Return (x, y) of the center of cell containing provided text 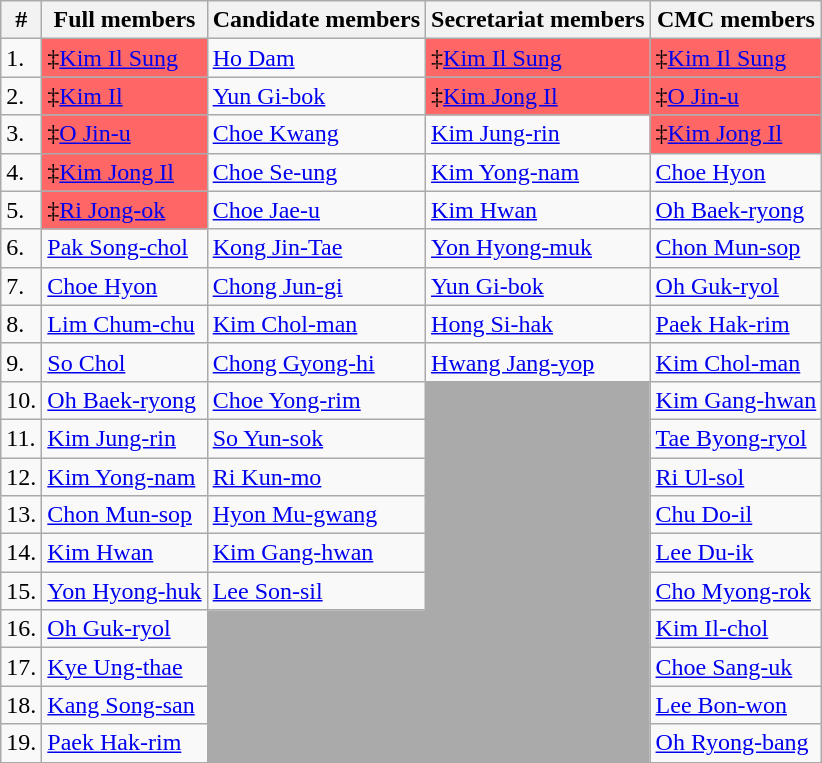
Chu Do-il (736, 515)
15. (22, 591)
Choe Yong-rim (316, 400)
Kim Il-chol (736, 629)
16. (22, 629)
Hong Si-hak (538, 324)
6. (22, 248)
Choe Sang-uk (736, 667)
Chong Gyong-hi (316, 362)
# (22, 20)
Choe Jae-u (316, 210)
Kang Song-san (124, 705)
4. (22, 172)
Ri Kun-mo (316, 477)
Yon Hyong-huk (124, 591)
Oh Ryong-bang (736, 743)
11. (22, 438)
13. (22, 515)
Chong Jun-gi (316, 286)
Pak Song-chol (124, 248)
Ri Ul-sol (736, 477)
Lee Bon-won (736, 705)
8. (22, 324)
Lee Son-sil (316, 591)
Lee Du-ik (736, 553)
5. (22, 210)
17. (22, 667)
So Chol (124, 362)
Cho Myong-rok (736, 591)
19. (22, 743)
Yon Hyong-muk (538, 248)
Kong Jin-Tae (316, 248)
‡Ri Jong-ok (124, 210)
Lim Chum-chu (124, 324)
Full members (124, 20)
Kye Ung-thae (124, 667)
Tae Byong-ryol (736, 438)
CMC members (736, 20)
Hwang Jang-yop (538, 362)
Choe Kwang (316, 134)
Candidate members (316, 20)
9. (22, 362)
So Yun-sok (316, 438)
Choe Se-ung (316, 172)
14. (22, 553)
Ho Dam (316, 58)
1. (22, 58)
Secretariat members (538, 20)
12. (22, 477)
2. (22, 96)
‡Kim Il (124, 96)
7. (22, 286)
10. (22, 400)
Hyon Mu-gwang (316, 515)
18. (22, 705)
3. (22, 134)
